Search for the cell housing the specified text and yield its [x, y] center coordinate. 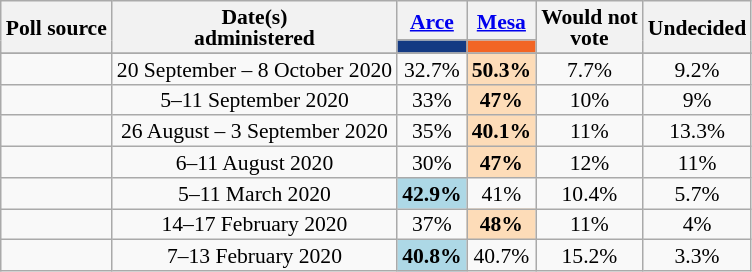
6–11 August 2020 [254, 162]
9% [697, 100]
12% [590, 162]
9.2% [697, 68]
Would notvote [590, 27]
37% [432, 224]
3.3% [697, 256]
50.3% [502, 68]
14–17 February 2020 [254, 224]
40.8% [432, 256]
20 September – 8 October 2020 [254, 68]
48% [502, 224]
5–11 March 2020 [254, 194]
7–13 February 2020 [254, 256]
Poll source [56, 27]
5–11 September 2020 [254, 100]
7.7% [590, 68]
10% [590, 100]
Arce [432, 20]
Mesa [502, 20]
41% [502, 194]
40.1% [502, 132]
30% [432, 162]
42.9% [432, 194]
32.7% [432, 68]
Date(s)administered [254, 27]
Undecided [697, 27]
10.4% [590, 194]
15.2% [590, 256]
13.3% [697, 132]
35% [432, 132]
33% [432, 100]
40.7% [502, 256]
4% [697, 224]
5.7% [697, 194]
26 August – 3 September 2020 [254, 132]
